Determine the (x, y) coordinate at the center of the cell enclosing the given text.  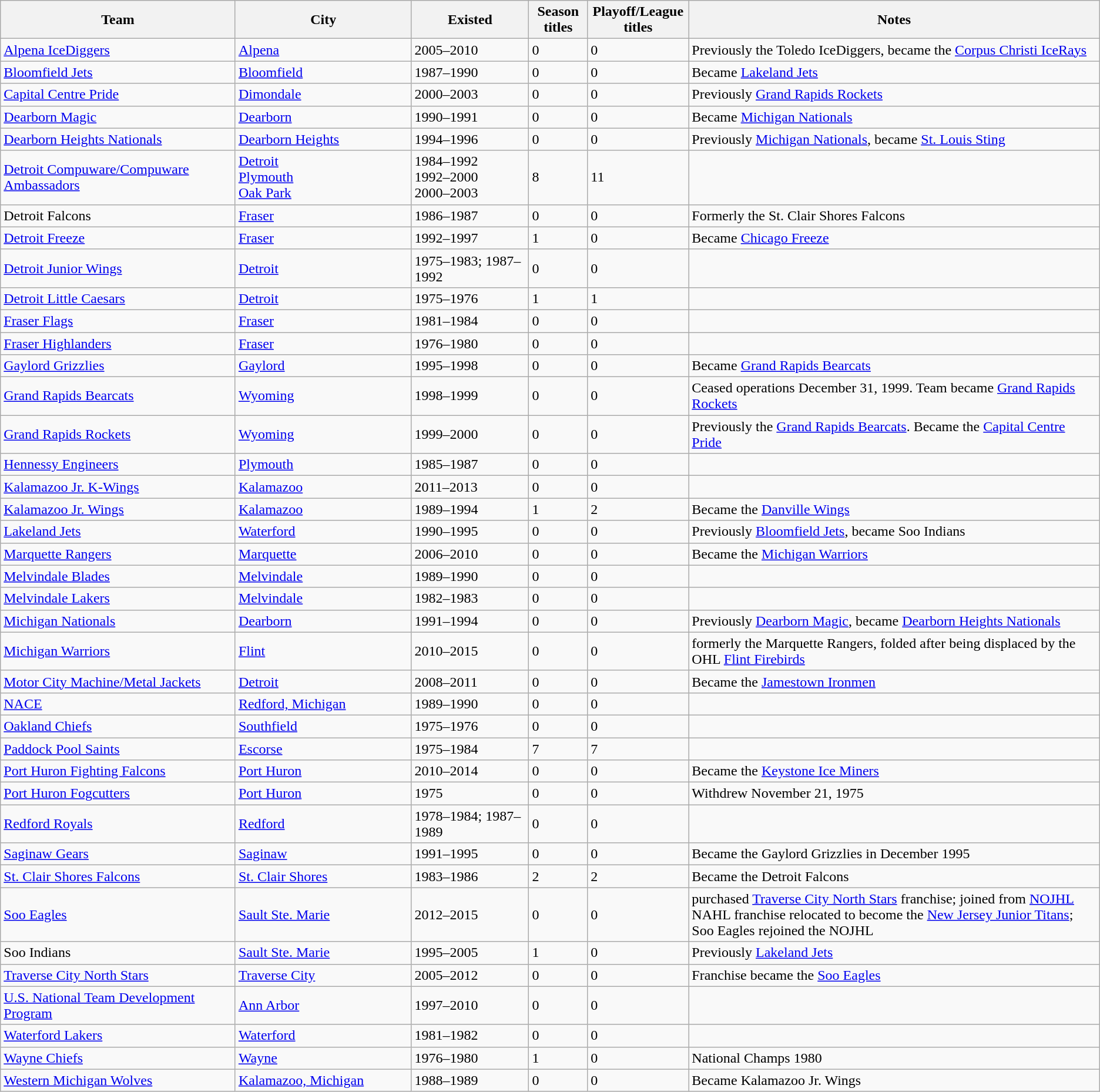
Redford (323, 824)
1991–1995 (470, 854)
1986–1987 (470, 216)
Bloomfield Jets (118, 72)
Western Michigan Wolves (118, 1080)
Became the Detroit Falcons (894, 876)
1995–1998 (470, 366)
1990–1995 (470, 532)
1997–2010 (470, 1006)
Redford Royals (118, 824)
Became Chicago Freeze (894, 238)
City (323, 20)
Dimondale (323, 95)
Became Grand Rapids Bearcats (894, 366)
2000–2003 (470, 95)
Detroit Junior Wings (118, 268)
Gaylord Grizzlies (118, 366)
8 (558, 177)
Became Kalamazoo Jr. Wings (894, 1080)
1992–1997 (470, 238)
Traverse City (323, 975)
Bloomfield (323, 72)
1989–1994 (470, 509)
Hennessy Engineers (118, 465)
Saginaw Gears (118, 854)
11 (638, 177)
1998–1999 (470, 396)
Previously Dearborn Magic, became Dearborn Heights Nationals (894, 621)
2010–2015 (470, 651)
Grand Rapids Rockets (118, 435)
Soo Eagles (118, 915)
1983–1986 (470, 876)
Became the Jamestown Ironmen (894, 681)
1981–1984 (470, 321)
U.S. National Team Development Program (118, 1006)
Ann Arbor (323, 1006)
1995–2005 (470, 953)
Alpena IceDiggers (118, 50)
Redford, Michigan (323, 704)
Michigan Nationals (118, 621)
Dearborn Heights Nationals (118, 139)
Plymouth (323, 465)
Previously Lakeland Jets (894, 953)
Marquette (323, 554)
St. Clair Shores Falcons (118, 876)
1994–1996 (470, 139)
Kalamazoo Jr. K-Wings (118, 487)
1975–1983; 1987–1992 (470, 268)
Southfield (323, 726)
Notes (894, 20)
2010–2014 (470, 771)
Detroit Little Caesars (118, 298)
Detroit Freeze (118, 238)
Wayne Chiefs (118, 1058)
Flint (323, 651)
Marquette Rangers (118, 554)
1978–1984; 1987–1989 (470, 824)
National Champs 1980 (894, 1058)
Melvindale Blades (118, 576)
Motor City Machine/Metal Jackets (118, 681)
Became the Michigan Warriors (894, 554)
Previously the Grand Rapids Bearcats. Became the Capital Centre Pride (894, 435)
Became the Danville Wings (894, 509)
Detroit Compuware/Compuware Ambassadors (118, 177)
Detroit Falcons (118, 216)
Became Michigan Nationals (894, 117)
1988–1989 (470, 1080)
formerly the Marquette Rangers, folded after being displaced by the OHL Flint Firebirds (894, 651)
Previously Michigan Nationals, became St. Louis Sting (894, 139)
Fraser Flags (118, 321)
2008–2011 (470, 681)
Lakeland Jets (118, 532)
Traverse City North Stars (118, 975)
Escorse (323, 749)
2005–2012 (470, 975)
Existed (470, 20)
1990–1991 (470, 117)
Soo Indians (118, 953)
Previously Bloomfield Jets, became Soo Indians (894, 532)
Oakland Chiefs (118, 726)
Playoff/League titles (638, 20)
DetroitPlymouthOak Park (323, 177)
Season titles (558, 20)
1991–1994 (470, 621)
1999–2000 (470, 435)
1982–1983 (470, 599)
Formerly the St. Clair Shores Falcons (894, 216)
2005–2010 (470, 50)
Wayne (323, 1058)
Michigan Warriors (118, 651)
1981–1982 (470, 1036)
NACE (118, 704)
2012–2015 (470, 915)
Became Lakeland Jets (894, 72)
Previously the Toledo IceDiggers, became the Corpus Christi IceRays (894, 50)
Team (118, 20)
Saginaw (323, 854)
Capital Centre Pride (118, 95)
Alpena (323, 50)
1984–19921992–20002000–2003 (470, 177)
2011–2013 (470, 487)
Paddock Pool Saints (118, 749)
Dearborn Magic (118, 117)
St. Clair Shores (323, 876)
2006–2010 (470, 554)
Franchise became the Soo Eagles (894, 975)
1975–1984 (470, 749)
Port Huron Fogcutters (118, 794)
Kalamazoo Jr. Wings (118, 509)
Previously Grand Rapids Rockets (894, 95)
1985–1987 (470, 465)
Kalamazoo, Michigan (323, 1080)
Became the Gaylord Grizzlies in December 1995 (894, 854)
Dearborn Heights (323, 139)
Gaylord (323, 366)
1975 (470, 794)
Grand Rapids Bearcats (118, 396)
Fraser Highlanders (118, 344)
1987–1990 (470, 72)
Withdrew November 21, 1975 (894, 794)
Became the Keystone Ice Miners (894, 771)
Port Huron Fighting Falcons (118, 771)
Melvindale Lakers (118, 599)
Waterford Lakers (118, 1036)
Ceased operations December 31, 1999. Team became Grand Rapids Rockets (894, 396)
